Extract the [x, y] coordinate from the center of the cell holding the provided text.  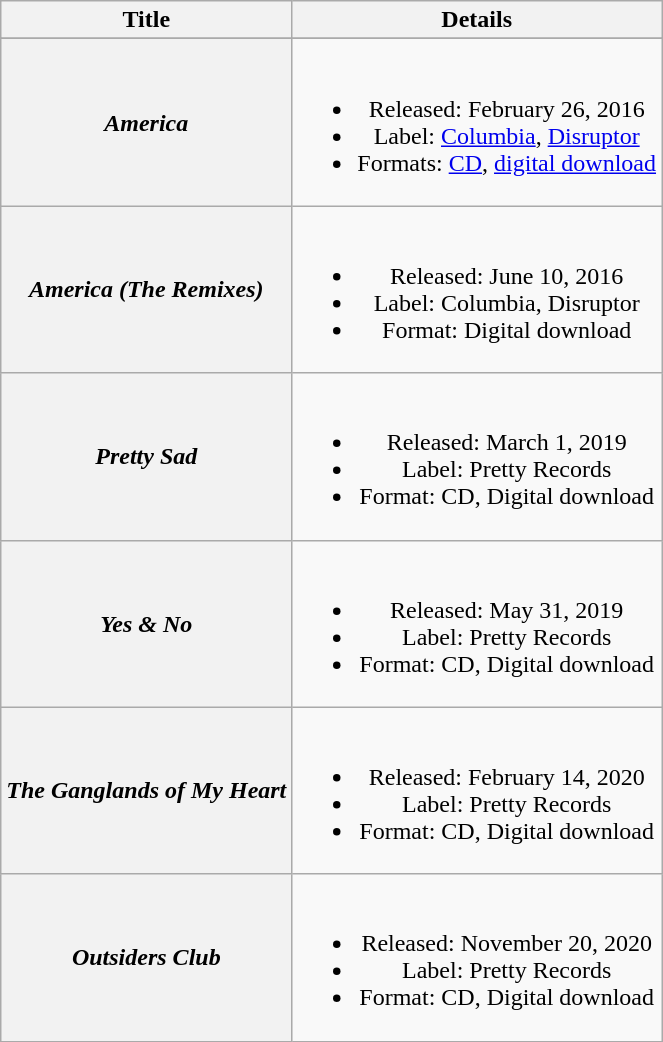
Title [146, 20]
The Ganglands of My Heart [146, 790]
Outsiders Club [146, 958]
Released: May 31, 2019Label: Pretty RecordsFormat: CD, Digital download [477, 624]
Released: February 26, 2016Label: Columbia, DisruptorFormats: CD, digital download [477, 122]
Yes & No [146, 624]
Released: June 10, 2016Label: Columbia, DisruptorFormat: Digital download [477, 290]
Released: November 20, 2020Label: Pretty RecordsFormat: CD, Digital download [477, 958]
Released: March 1, 2019Label: Pretty RecordsFormat: CD, Digital download [477, 456]
Pretty Sad [146, 456]
America (The Remixes) [146, 290]
Released: February 14, 2020Label: Pretty RecordsFormat: CD, Digital download [477, 790]
Details [477, 20]
America [146, 122]
